From the cell containing the given text, extract its center point as [x, y] coordinate. 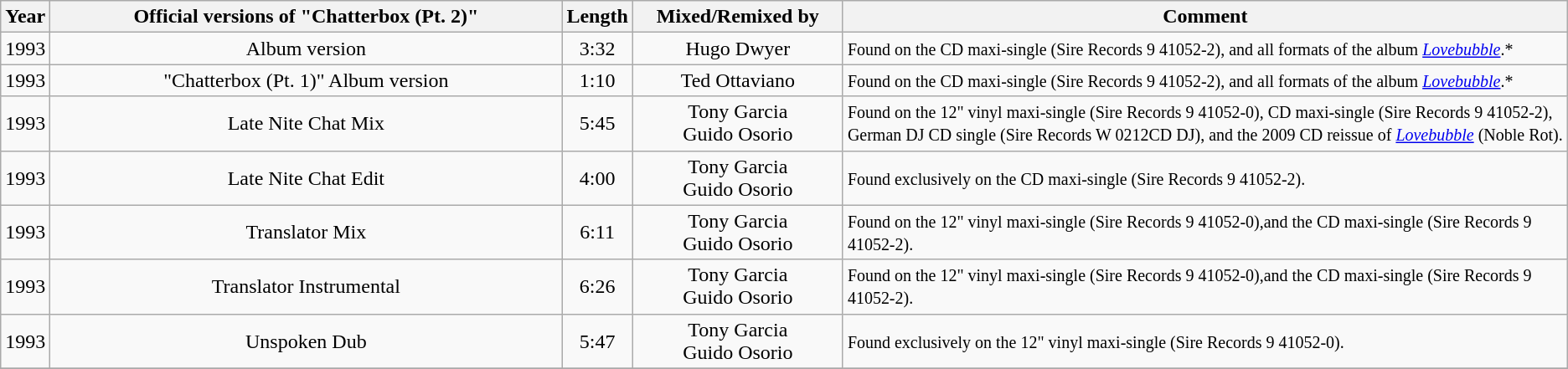
4:00 [597, 177]
Official versions of "Chatterbox (Pt. 2)" [307, 17]
Late Nite Chat Mix [307, 124]
Found exclusively on the CD maxi-single (Sire Records 9 41052-2). [1204, 177]
1:10 [597, 80]
"Chatterbox (Pt. 1)" Album version [307, 80]
5:47 [597, 341]
6:11 [597, 233]
6:26 [597, 286]
Unspoken Dub [307, 341]
Album version [307, 49]
Comment [1204, 17]
Translator Mix [307, 233]
Year [25, 17]
5:45 [597, 124]
Length [597, 17]
Late Nite Chat Edit [307, 177]
Hugo Dwyer [737, 49]
Translator Instrumental [307, 286]
3:32 [597, 49]
Mixed/Remixed by [737, 17]
Found exclusively on the 12" vinyl maxi-single (Sire Records 9 41052-0). [1204, 341]
Ted Ottaviano [737, 80]
